Detect which cell encompasses the target text, then output its [X, Y] center coordinate. 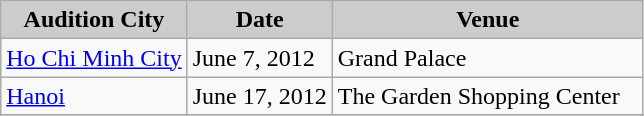
Grand Palace [488, 58]
Date [260, 20]
Venue [488, 20]
June 17, 2012 [260, 96]
The Garden Shopping Center [488, 96]
Audition City [94, 20]
Hanoi [94, 96]
Ho Chi Minh City [94, 58]
June 7, 2012 [260, 58]
